Search for the cell housing the specified text and yield its (x, y) center coordinate. 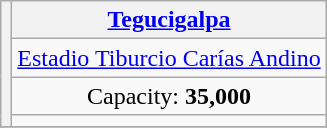
Tegucigalpa (169, 20)
Capacity: 35,000 (169, 96)
Estadio Tiburcio Carías Andino (169, 58)
